Scan for the cell matching the given text and deliver its (X, Y) coordinate at center. 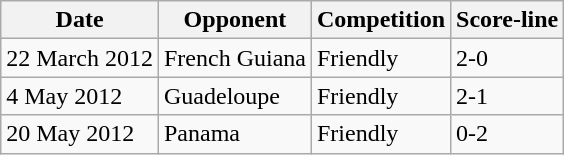
Date (80, 20)
Opponent (234, 20)
French Guiana (234, 58)
Score-line (508, 20)
2-1 (508, 96)
20 May 2012 (80, 134)
Guadeloupe (234, 96)
Competition (380, 20)
Panama (234, 134)
22 March 2012 (80, 58)
0-2 (508, 134)
2-0 (508, 58)
4 May 2012 (80, 96)
